Return [X, Y] of the center of cell containing provided text 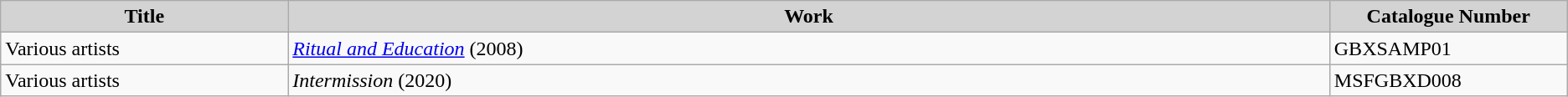
Work [809, 17]
MSFGBXD008 [1448, 80]
Title [144, 17]
Ritual and Education (2008) [809, 48]
GBXSAMP01 [1448, 48]
Intermission (2020) [809, 80]
Catalogue Number [1448, 17]
